Pinpoint the cell where the given text exists, returning its [x, y] midpoint coordinate. 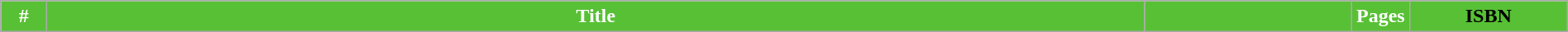
Title [595, 16]
ISBN [1489, 16]
Pages [1380, 16]
# [24, 16]
